Identify which cell holds the provided text, then report its [X, Y] central coordinate. 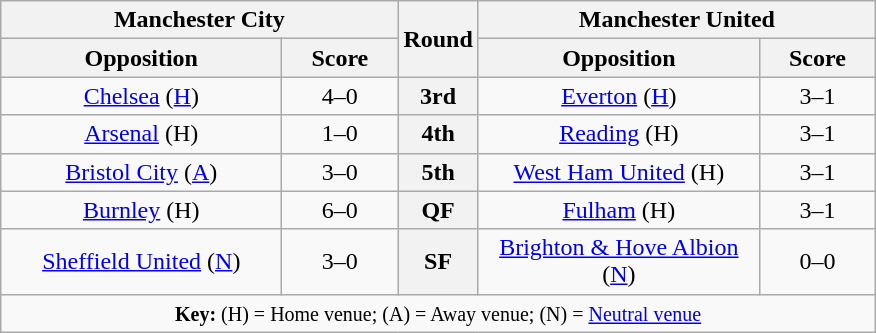
Brighton & Hove Albion (N) [618, 262]
QF [438, 210]
Reading (H) [618, 134]
Key: (H) = Home venue; (A) = Away venue; (N) = Neutral venue [438, 313]
Everton (H) [618, 96]
SF [438, 262]
Arsenal (H) [142, 134]
3rd [438, 96]
Chelsea (H) [142, 96]
4th [438, 134]
5th [438, 172]
6–0 [340, 210]
West Ham United (H) [618, 172]
Bristol City (A) [142, 172]
Manchester United [676, 20]
4–0 [340, 96]
1–0 [340, 134]
Manchester City [200, 20]
Sheffield United (N) [142, 262]
Fulham (H) [618, 210]
0–0 [817, 262]
Burnley (H) [142, 210]
Round [438, 39]
